Capture the cell that displays the provided text and extract its (X, Y) central coordinate. 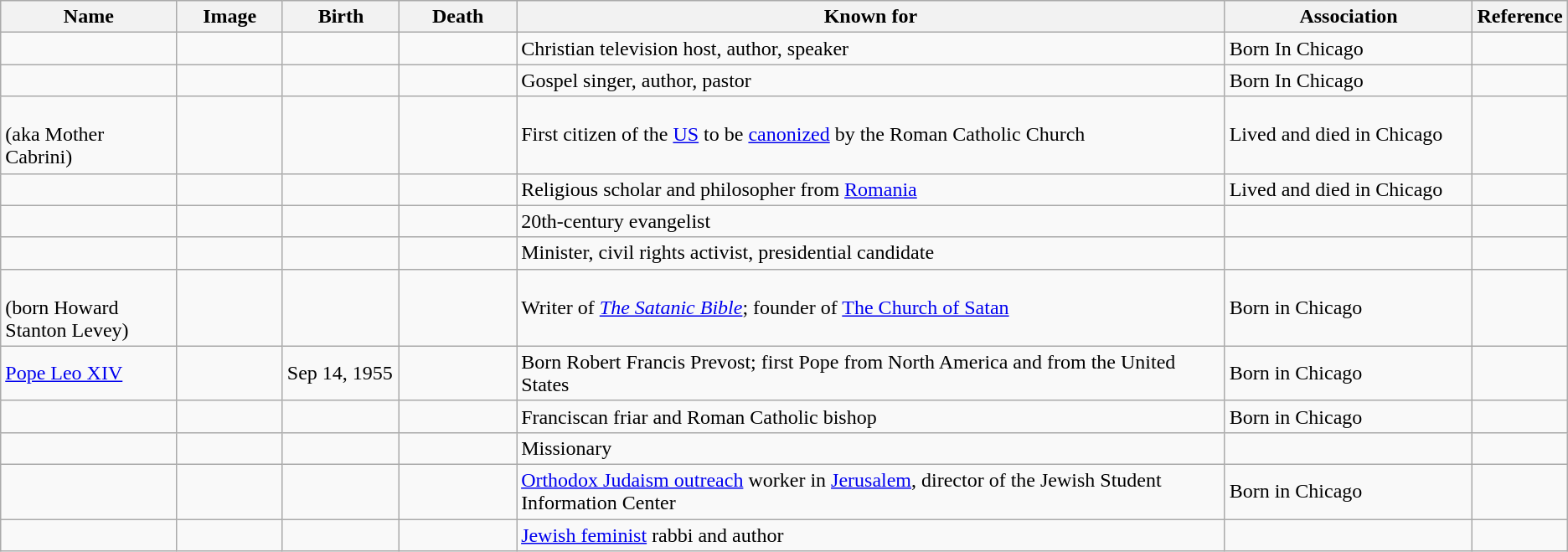
Image (230, 17)
(aka Mother Cabrini) (89, 135)
Jewish feminist rabbi and author (871, 535)
Missionary (871, 448)
Religious scholar and philosopher from Romania (871, 189)
Pope Leo XIV (89, 374)
Writer of The Satanic Bible; founder of The Church of Satan (871, 307)
Gospel singer, author, pastor (871, 80)
Born Robert Francis Prevost; first Pope from North America and from the United States (871, 374)
Association (1349, 17)
(born Howard Stanton Levey) (89, 307)
Known for (871, 17)
Franciscan friar and Roman Catholic bishop (871, 416)
Reference (1519, 17)
First citizen of the US to be canonized by the Roman Catholic Church (871, 135)
Death (458, 17)
Birth (340, 17)
20th-century evangelist (871, 221)
Sep 14, 1955 (340, 374)
Name (89, 17)
Orthodox Judaism outreach worker in Jerusalem, director of the Jewish Student Information Center (871, 491)
Minister, civil rights activist, presidential candidate (871, 253)
Christian television host, author, speaker (871, 49)
